Provide the (X, Y) coordinate of the cell's center where the given text is located.  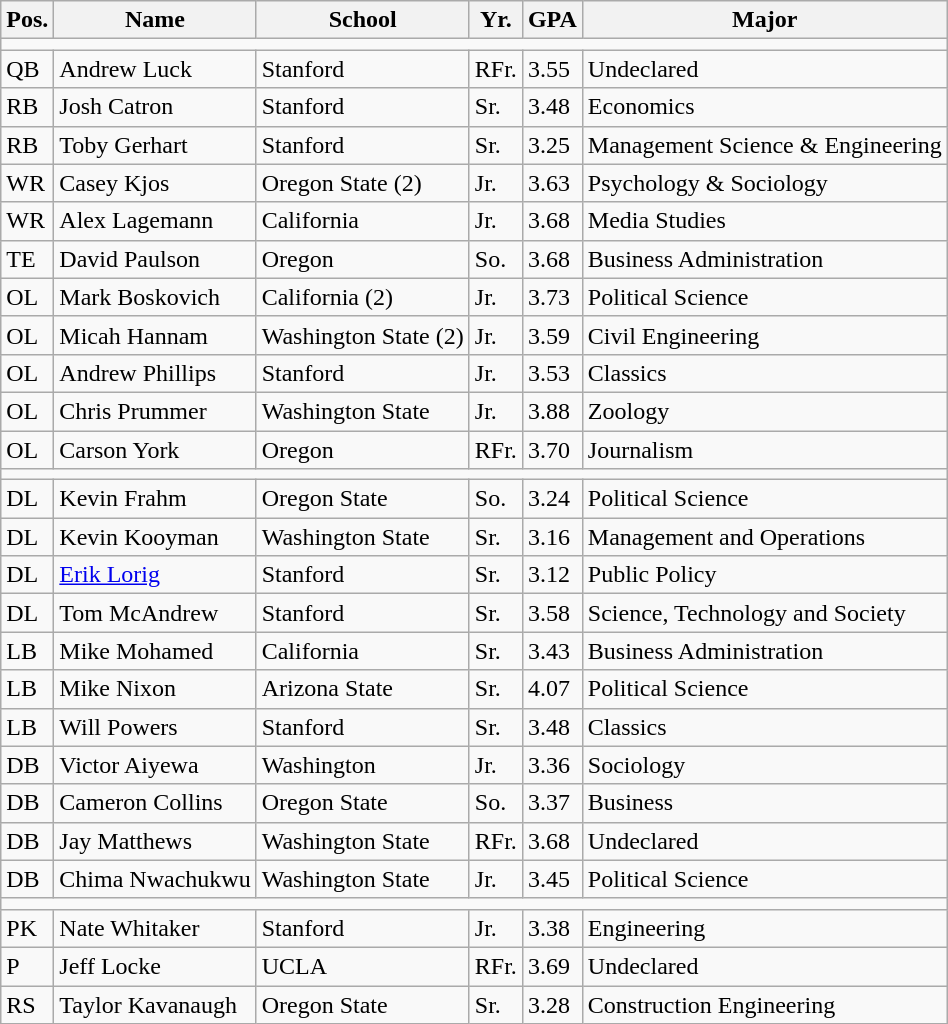
Zoology (764, 411)
Nate Whitaker (155, 928)
RS (28, 1005)
Jeff Locke (155, 966)
Taylor Kavanaugh (155, 1005)
Kevin Kooyman (155, 537)
David Paulson (155, 259)
Andrew Luck (155, 69)
Chima Nwachukwu (155, 879)
Pos. (28, 20)
Yr. (496, 20)
3.73 (552, 297)
Economics (764, 107)
Carson York (155, 449)
Media Studies (764, 221)
Mike Mohamed (155, 651)
Engineering (764, 928)
Arizona State (362, 689)
PK (28, 928)
Psychology & Sociology (764, 183)
School (362, 20)
Casey Kjos (155, 183)
Journalism (764, 449)
Management and Operations (764, 537)
TE (28, 259)
3.53 (552, 373)
3.36 (552, 765)
Name (155, 20)
4.07 (552, 689)
3.55 (552, 69)
California (2) (362, 297)
3.28 (552, 1005)
Washington (362, 765)
Kevin Frahm (155, 499)
Victor Aiyewa (155, 765)
3.69 (552, 966)
GPA (552, 20)
3.45 (552, 879)
Andrew Phillips (155, 373)
3.37 (552, 803)
Civil Engineering (764, 335)
Mike Nixon (155, 689)
Toby Gerhart (155, 145)
3.43 (552, 651)
3.12 (552, 575)
Science, Technology and Society (764, 613)
Jay Matthews (155, 841)
Construction Engineering (764, 1005)
Josh Catron (155, 107)
3.38 (552, 928)
Management Science & Engineering (764, 145)
Tom McAndrew (155, 613)
UCLA (362, 966)
Micah Hannam (155, 335)
3.24 (552, 499)
Erik Lorig (155, 575)
P (28, 966)
Oregon State (2) (362, 183)
3.58 (552, 613)
Will Powers (155, 727)
QB (28, 69)
Business (764, 803)
Mark Boskovich (155, 297)
Major (764, 20)
3.16 (552, 537)
3.25 (552, 145)
Public Policy (764, 575)
3.88 (552, 411)
3.63 (552, 183)
Cameron Collins (155, 803)
Sociology (764, 765)
Alex Lagemann (155, 221)
Chris Prummer (155, 411)
3.70 (552, 449)
3.59 (552, 335)
Washington State (2) (362, 335)
